Return (x, y) of the center of cell containing provided text 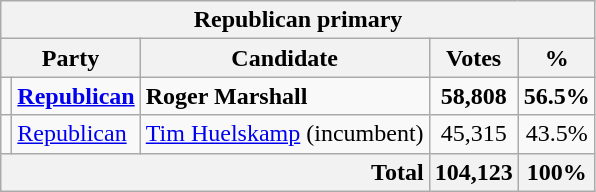
45,315 (474, 134)
Candidate (284, 58)
Votes (474, 58)
43.5% (556, 134)
100% (556, 172)
Roger Marshall (284, 96)
Tim Huelskamp (incumbent) (284, 134)
56.5% (556, 96)
Party (71, 58)
% (556, 58)
Republican primary (298, 20)
58,808 (474, 96)
Total (215, 172)
104,123 (474, 172)
